Locate the cell with the specified text and output its (X, Y) center coordinate. 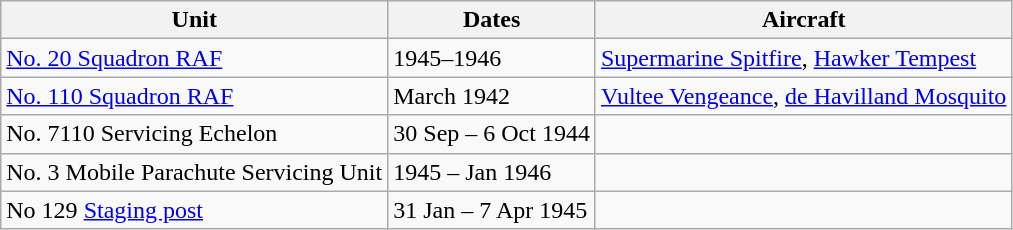
Vultee Vengeance, de Havilland Mosquito (803, 96)
30 Sep – 6 Oct 1944 (492, 134)
No. 3 Mobile Parachute Servicing Unit (194, 172)
Aircraft (803, 20)
1945–1946 (492, 58)
Dates (492, 20)
No. 7110 Servicing Echelon (194, 134)
Supermarine Spitfire, Hawker Tempest (803, 58)
No. 110 Squadron RAF (194, 96)
Unit (194, 20)
March 1942 (492, 96)
No. 20 Squadron RAF (194, 58)
No 129 Staging post (194, 210)
1945 – Jan 1946 (492, 172)
31 Jan – 7 Apr 1945 (492, 210)
